Determine the (X, Y) coordinate at the center of the cell enclosing the given text.  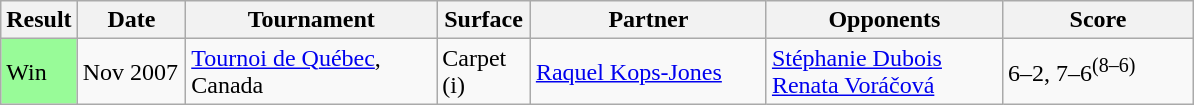
Surface (484, 20)
Tournoi de Québec, Canada (312, 72)
Opponents (884, 20)
Stéphanie Dubois Renata Voráčová (884, 72)
Partner (648, 20)
Tournament (312, 20)
6–2, 7–6(8–6) (1098, 72)
Nov 2007 (132, 72)
Score (1098, 20)
Win (39, 72)
Raquel Kops-Jones (648, 72)
Result (39, 20)
Carpet (i) (484, 72)
Date (132, 20)
